Detect which cell encompasses the target text, then output its [x, y] center coordinate. 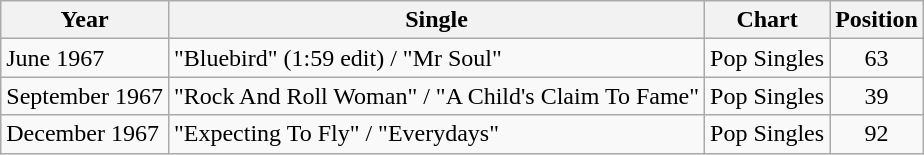
December 1967 [85, 134]
September 1967 [85, 96]
Single [436, 20]
June 1967 [85, 58]
63 [877, 58]
39 [877, 96]
Position [877, 20]
"Rock And Roll Woman" / "A Child's Claim To Fame" [436, 96]
Chart [768, 20]
92 [877, 134]
"Expecting To Fly" / "Everydays" [436, 134]
Year [85, 20]
"Bluebird" (1:59 edit) / "Mr Soul" [436, 58]
